Capture the cell that displays the provided text and extract its [X, Y] central coordinate. 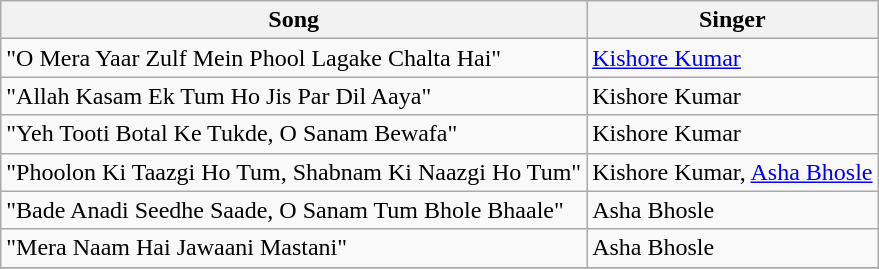
Singer [732, 20]
"Bade Anadi Seedhe Saade, O Sanam Tum Bhole Bhaale" [294, 210]
"Mera Naam Hai Jawaani Mastani" [294, 248]
"Allah Kasam Ek Tum Ho Jis Par Dil Aaya" [294, 96]
"Phoolon Ki Taazgi Ho Tum, Shabnam Ki Naazgi Ho Tum" [294, 172]
"Yeh Tooti Botal Ke Tukde, O Sanam Bewafa" [294, 134]
"O Mera Yaar Zulf Mein Phool Lagake Chalta Hai" [294, 58]
Kishore Kumar, Asha Bhosle [732, 172]
Song [294, 20]
